Locate the cell with the specified text and output its [X, Y] center coordinate. 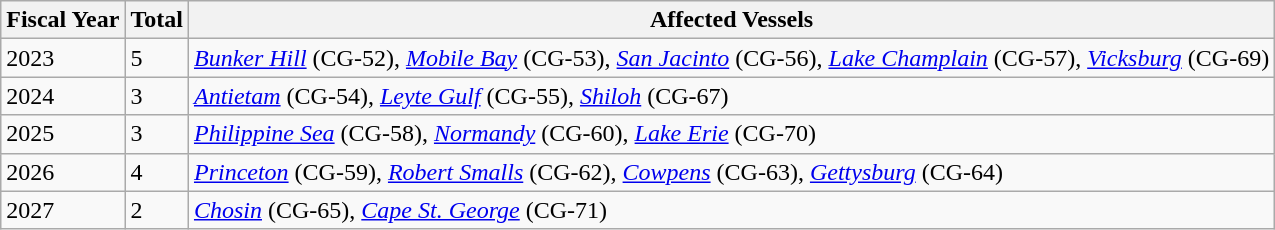
Philippine Sea (CG-58), Normandy (CG-60), Lake Erie (CG-70) [731, 134]
Bunker Hill (CG-52), Mobile Bay (CG-53), San Jacinto (CG-56), Lake Champlain (CG-57), Vicksburg (CG-69) [731, 58]
Affected Vessels [731, 20]
2023 [63, 58]
Antietam (CG-54), Leyte Gulf (CG-55), Shiloh (CG-67) [731, 96]
2027 [63, 210]
Total [157, 20]
2024 [63, 96]
Princeton (CG-59), Robert Smalls (CG-62), Cowpens (CG-63), Gettysburg (CG-64) [731, 172]
5 [157, 58]
2 [157, 210]
2026 [63, 172]
Fiscal Year [63, 20]
Chosin (CG-65), Cape St. George (CG-71) [731, 210]
4 [157, 172]
2025 [63, 134]
